Detect which cell encompasses the target text, then output its [X, Y] center coordinate. 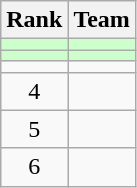
4 [34, 91]
6 [34, 167]
Team [102, 20]
5 [34, 129]
Rank [34, 20]
